For the text-containing cell, return its midpoint in (X, Y) coordinate format. 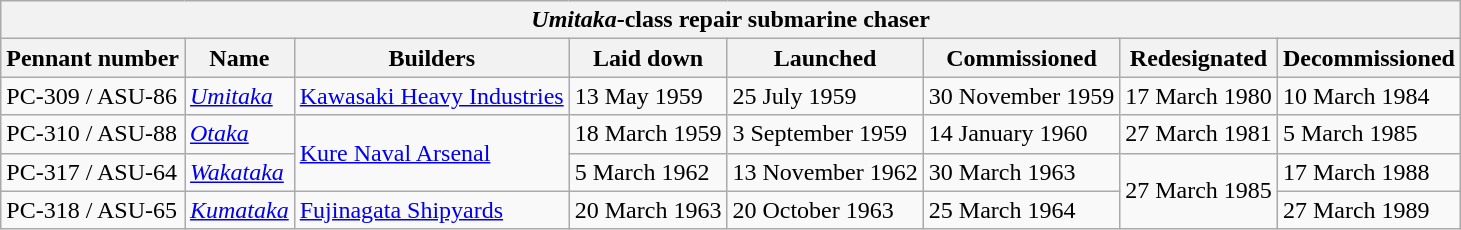
14 January 1960 (1021, 134)
27 March 1989 (1368, 210)
25 July 1959 (825, 96)
5 March 1985 (1368, 134)
30 March 1963 (1021, 172)
Fujinagata Shipyards (432, 210)
Kumataka (239, 210)
Kure Naval Arsenal (432, 153)
Redesignated (1199, 58)
Name (239, 58)
13 May 1959 (648, 96)
27 March 1985 (1199, 191)
Commissioned (1021, 58)
Decommissioned (1368, 58)
20 March 1963 (648, 210)
Pennant number (93, 58)
5 March 1962 (648, 172)
Kawasaki Heavy Industries (432, 96)
30 November 1959 (1021, 96)
20 October 1963 (825, 210)
PC-318 / ASU-65 (93, 210)
PC-309 / ASU-86 (93, 96)
13 November 1962 (825, 172)
25 March 1964 (1021, 210)
Laid down (648, 58)
17 March 1980 (1199, 96)
3 September 1959 (825, 134)
PC-310 / ASU-88 (93, 134)
PC-317 / ASU-64 (93, 172)
Otaka (239, 134)
10 March 1984 (1368, 96)
27 March 1981 (1199, 134)
Umitaka-class repair submarine chaser (731, 20)
18 March 1959 (648, 134)
17 March 1988 (1368, 172)
Builders (432, 58)
Umitaka (239, 96)
Wakataka (239, 172)
Launched (825, 58)
